Return (x, y) of the center of cell containing provided text 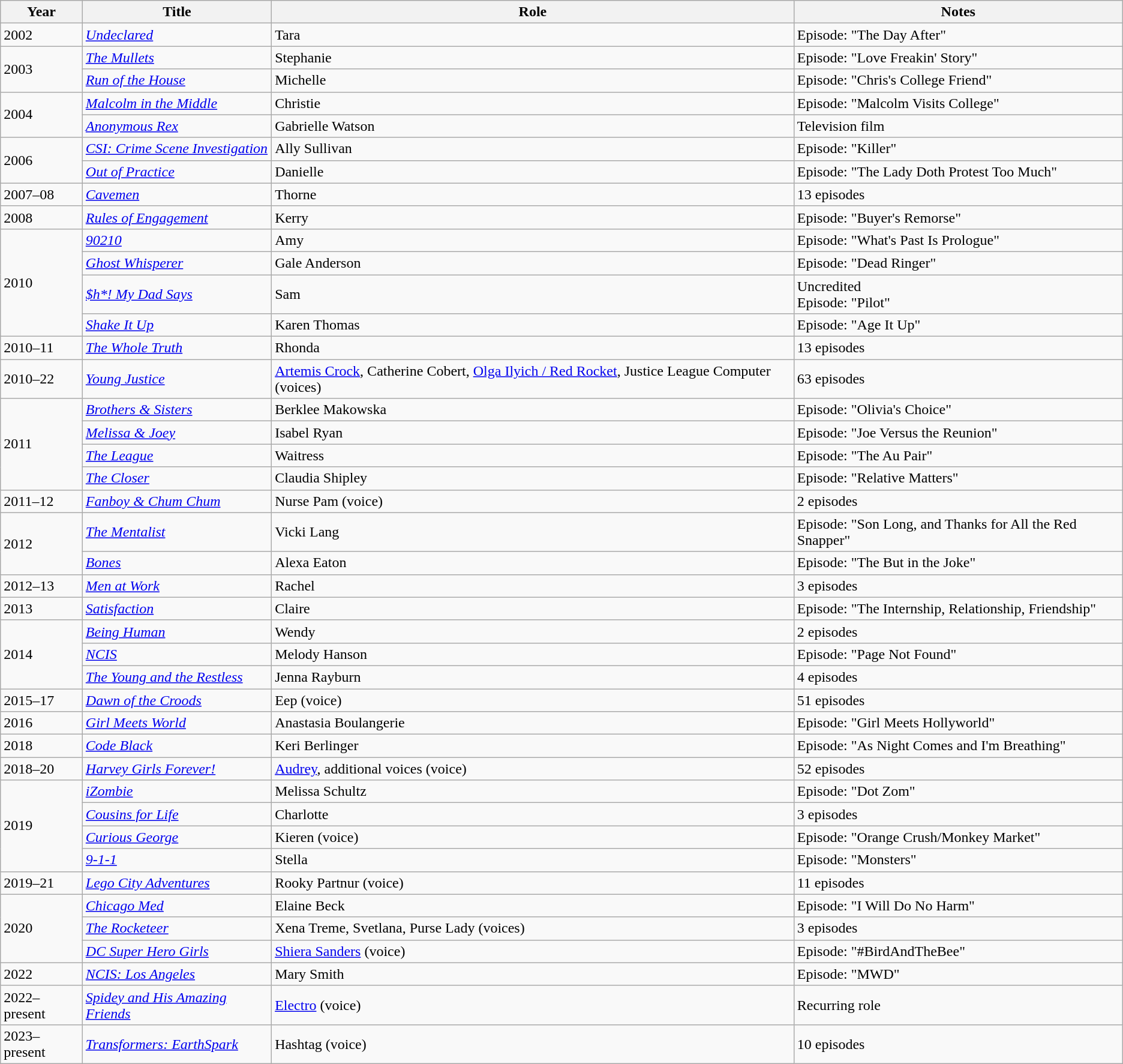
Episode: "Buyer's Remorse" (958, 217)
NCIS: Los Angeles (176, 974)
Waitress (533, 455)
2010 (42, 282)
Men at Work (176, 586)
Isabel Ryan (533, 433)
Audrey, additional voices (voice) (533, 769)
Title (176, 12)
2013 (42, 609)
Episode: "The Au Pair" (958, 455)
Gabrielle Watson (533, 126)
The Young and the Restless (176, 677)
2018–20 (42, 769)
The League (176, 455)
Episode: "Page Not Found" (958, 654)
The Whole Truth (176, 348)
11 episodes (958, 883)
The Rocketeer (176, 928)
Girl Meets World (176, 723)
Role (533, 12)
Undeclared (176, 35)
Charlotte (533, 814)
4 episodes (958, 677)
Melissa & Joey (176, 433)
Eep (voice) (533, 700)
NCIS (176, 654)
10 episodes (958, 1044)
2003 (42, 69)
Being Human (176, 631)
Cousins for Life (176, 814)
90210 (176, 240)
Recurring role (958, 1005)
Episode: "MWD" (958, 974)
Artemis Crock, Catherine Cobert, Olga Ilyich / Red Rocket, Justice League Computer (voices) (533, 379)
Ghost Whisperer (176, 263)
Television film (958, 126)
The Mentalist (176, 532)
51 episodes (958, 700)
Episode: "The Day After" (958, 35)
2002 (42, 35)
Jenna Rayburn (533, 677)
Episode: "Joe Versus the Reunion" (958, 433)
Claudia Shipley (533, 478)
Shake It Up (176, 325)
Satisfaction (176, 609)
CSI: Crime Scene Investigation (176, 149)
Alexa Eaton (533, 563)
2022 (42, 974)
2022–present (42, 1005)
Electro (voice) (533, 1005)
2019 (42, 826)
Transformers: EarthSpark (176, 1044)
iZombie (176, 792)
Year (42, 12)
Episode: "I Will Do No Harm" (958, 906)
Sam (533, 294)
Tara (533, 35)
Karen Thomas (533, 325)
Ally Sullivan (533, 149)
Amy (533, 240)
Xena Treme, Svetlana, Purse Lady (voices) (533, 928)
Episode: "Age It Up" (958, 325)
Episode: "Orange Crush/Monkey Market" (958, 837)
Episode: "The Lady Doth Protest Too Much" (958, 172)
Episode: "Killer" (958, 149)
Episode: "#BirdAndTheBee" (958, 951)
Episode: "Dot Zom" (958, 792)
Christie (533, 103)
Run of the House (176, 80)
52 episodes (958, 769)
Fanboy & Chum Chum (176, 501)
Kerry (533, 217)
2015–17 (42, 700)
Anastasia Boulangerie (533, 723)
The Mullets (176, 58)
Notes (958, 12)
Gale Anderson (533, 263)
Claire (533, 609)
Out of Practice (176, 172)
Kieren (voice) (533, 837)
Episode: "What's Past Is Prologue" (958, 240)
2008 (42, 217)
Episode: "Malcolm Visits College" (958, 103)
Brothers & Sisters (176, 410)
2018 (42, 746)
Bones (176, 563)
Vicki Lang (533, 532)
Episode: "Monsters" (958, 860)
Rhonda (533, 348)
Episode: "Girl Meets Hollyworld" (958, 723)
Episode: "As Night Comes and I'm Breathing" (958, 746)
Episode: "Dead Ringer" (958, 263)
2023–present (42, 1044)
Melody Hanson (533, 654)
Berklee Makowska (533, 410)
Thorne (533, 194)
2012–13 (42, 586)
Stephanie (533, 58)
Michelle (533, 80)
Episode: "Chris's College Friend" (958, 80)
2012 (42, 544)
Rules of Engagement (176, 217)
UncreditedEpisode: "Pilot" (958, 294)
9-1-1 (176, 860)
Melissa Schultz (533, 792)
Young Justice (176, 379)
63 episodes (958, 379)
2004 (42, 115)
The Closer (176, 478)
Nurse Pam (voice) (533, 501)
2011 (42, 444)
2014 (42, 654)
Episode: "Olivia's Choice" (958, 410)
Cavemen (176, 194)
$h*! My Dad Says (176, 294)
2019–21 (42, 883)
Rooky Partnur (voice) (533, 883)
Hashtag (voice) (533, 1044)
Episode: "The But in the Joke" (958, 563)
Dawn of the Croods (176, 700)
Stella (533, 860)
Chicago Med (176, 906)
Anonymous Rex (176, 126)
Episode: "Relative Matters" (958, 478)
2020 (42, 928)
Lego City Adventures (176, 883)
2016 (42, 723)
2007–08 (42, 194)
Spidey and His Amazing Friends (176, 1005)
2011–12 (42, 501)
Episode: "Love Freakin' Story" (958, 58)
Mary Smith (533, 974)
Episode: "Son Long, and Thanks for All the Red Snapper" (958, 532)
DC Super Hero Girls (176, 951)
Malcolm in the Middle (176, 103)
Rachel (533, 586)
2010–22 (42, 379)
Danielle (533, 172)
Elaine Beck (533, 906)
2010–11 (42, 348)
2006 (42, 160)
Shiera Sanders (voice) (533, 951)
Harvey Girls Forever! (176, 769)
Keri Berlinger (533, 746)
Episode: "The Internship, Relationship, Friendship" (958, 609)
Curious George (176, 837)
Wendy (533, 631)
Code Black (176, 746)
